Identify which cell holds the provided text, then report its (x, y) central coordinate. 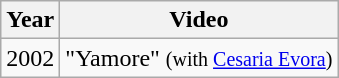
2002 (30, 58)
"Yamore" (with Cesaria Evora) (199, 58)
Year (30, 20)
Video (199, 20)
